Capture the cell that displays the provided text and extract its [x, y] central coordinate. 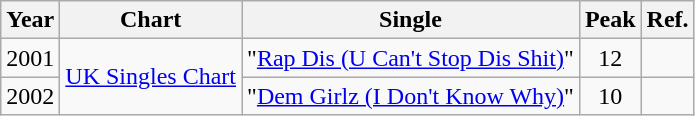
Year [30, 20]
UK Singles Chart [151, 77]
2001 [30, 58]
"Rap Dis (U Can't Stop Dis Shit)" [411, 58]
Peak [610, 20]
Ref. [668, 20]
10 [610, 96]
Single [411, 20]
Chart [151, 20]
"Dem Girlz (I Don't Know Why)" [411, 96]
12 [610, 58]
2002 [30, 96]
